Capture the cell that displays the provided text and extract its (x, y) central coordinate. 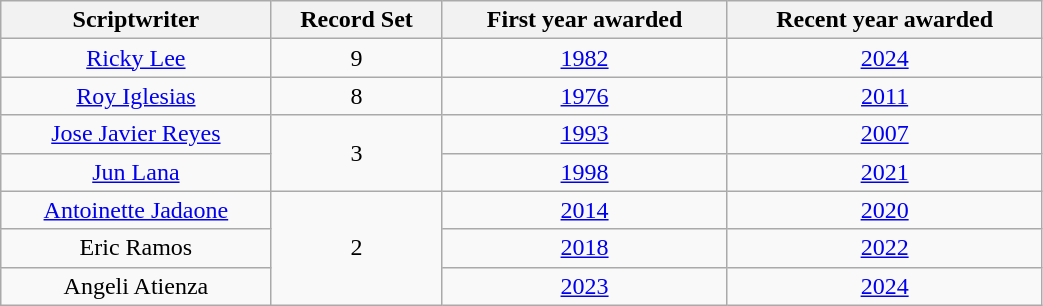
Scriptwriter (136, 20)
2020 (884, 210)
8 (356, 96)
Ricky Lee (136, 58)
2011 (884, 96)
First year awarded (584, 20)
Eric Ramos (136, 248)
Jun Lana (136, 172)
2023 (584, 286)
Record Set (356, 20)
2022 (884, 248)
Recent year awarded (884, 20)
Angeli Atienza (136, 286)
3 (356, 153)
Jose Javier Reyes (136, 134)
2021 (884, 172)
Roy Iglesias (136, 96)
2018 (584, 248)
1998 (584, 172)
Antoinette Jadaone (136, 210)
1982 (584, 58)
9 (356, 58)
2007 (884, 134)
1993 (584, 134)
2 (356, 248)
1976 (584, 96)
2014 (584, 210)
